Search for the cell housing the specified text and yield its [X, Y] center coordinate. 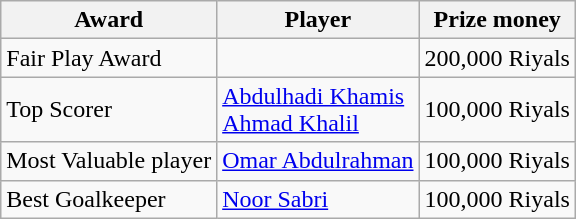
Fair Play Award [109, 58]
Best Goalkeeper [109, 199]
Most Valuable player [109, 161]
Player [318, 20]
Award [109, 20]
Top Scorer [109, 110]
Noor Sabri [318, 199]
Omar Abdulrahman [318, 161]
Abdulhadi Khamis Ahmad Khalil [318, 110]
200,000 Riyals [497, 58]
Prize money [497, 20]
